Locate the cell with the specified text and output its (x, y) center coordinate. 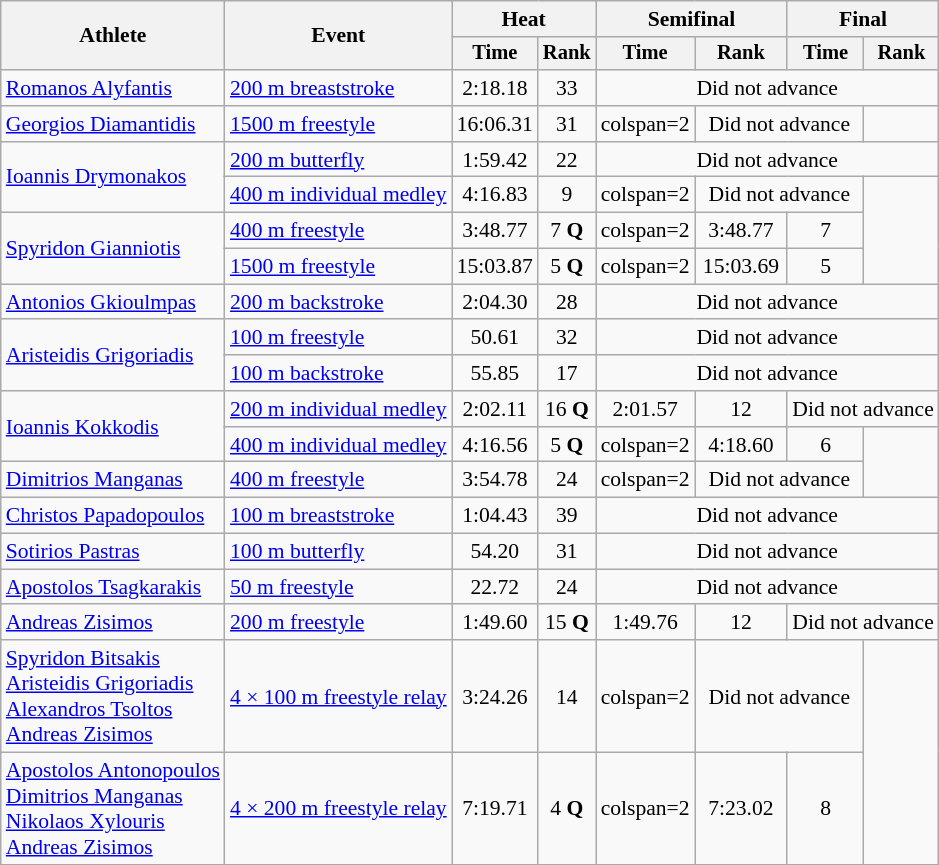
200 m freestyle (338, 623)
15:03.69 (742, 267)
5 (826, 267)
7:19.71 (495, 809)
100 m breaststroke (338, 516)
Athlete (113, 36)
Spyridon BitsakisAristeidis GrigoriadisAlexandros TsoltosAndreas Zisimos (113, 696)
Ioannis Kokkodis (113, 426)
7 (826, 231)
8 (826, 809)
1:49.60 (495, 623)
33 (567, 88)
Georgios Diamantidis (113, 124)
Event (338, 36)
2:02.11 (495, 409)
3:54.78 (495, 480)
1:59.42 (495, 160)
Sotirios Pastras (113, 552)
Dimitrios Manganas (113, 480)
22.72 (495, 587)
200 m backstroke (338, 302)
Romanos Alyfantis (113, 88)
7 Q (567, 231)
4 Q (567, 809)
15:03.87 (495, 267)
Antonios Gkioulmpas (113, 302)
Apostolos AntonopoulosDimitrios ManganasNikolaos XylourisAndreas Zisimos (113, 809)
2:04.30 (495, 302)
16 Q (567, 409)
2:18.18 (495, 88)
4:16.56 (495, 445)
9 (567, 195)
Aristeidis Grigoriadis (113, 356)
Spyridon Gianniotis (113, 248)
50 m freestyle (338, 587)
17 (567, 373)
55.85 (495, 373)
2:01.57 (646, 409)
Final (863, 19)
32 (567, 338)
Christos Papadopoulos (113, 516)
50.61 (495, 338)
Ioannis Drymonakos (113, 178)
Apostolos Tsagkarakis (113, 587)
15 Q (567, 623)
22 (567, 160)
100 m freestyle (338, 338)
Heat (524, 19)
100 m backstroke (338, 373)
1:04.43 (495, 516)
14 (567, 696)
200 m butterfly (338, 160)
6 (826, 445)
4 × 200 m freestyle relay (338, 809)
54.20 (495, 552)
3:24.26 (495, 696)
Andreas Zisimos (113, 623)
1:49.76 (646, 623)
16:06.31 (495, 124)
28 (567, 302)
7:23.02 (742, 809)
100 m butterfly (338, 552)
4:18.60 (742, 445)
4:16.83 (495, 195)
39 (567, 516)
200 m breaststroke (338, 88)
Semifinal (692, 19)
4 × 100 m freestyle relay (338, 696)
200 m individual medley (338, 409)
